Locate the cell with the specified text and output its [x, y] center coordinate. 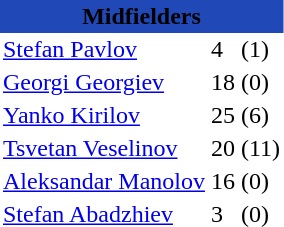
Midfielders [142, 16]
Tsvetan Veselinov [104, 148]
(11) [260, 148]
(1) [260, 50]
Georgi Georgiev [104, 82]
25 [223, 116]
18 [223, 82]
20 [223, 148]
Aleksandar Manolov [104, 182]
Yanko Kirilov [104, 116]
4 [223, 50]
Stefan Pavlov [104, 50]
16 [223, 182]
(6) [260, 116]
